Pinpoint the cell where the given text exists, returning its [x, y] midpoint coordinate. 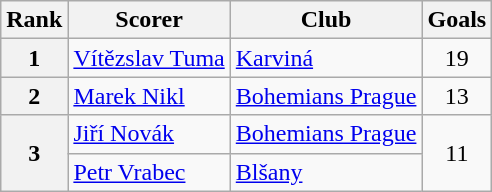
13 [457, 96]
1 [34, 58]
Petr Vrabec [149, 172]
2 [34, 96]
3 [34, 153]
Vítězslav Tuma [149, 58]
Karviná [326, 58]
Blšany [326, 172]
Goals [457, 20]
19 [457, 58]
Marek Nikl [149, 96]
Club [326, 20]
Jiří Novák [149, 134]
Scorer [149, 20]
Rank [34, 20]
11 [457, 153]
